Return the [x, y] coordinate for the center point of the cell that contains the specified text.  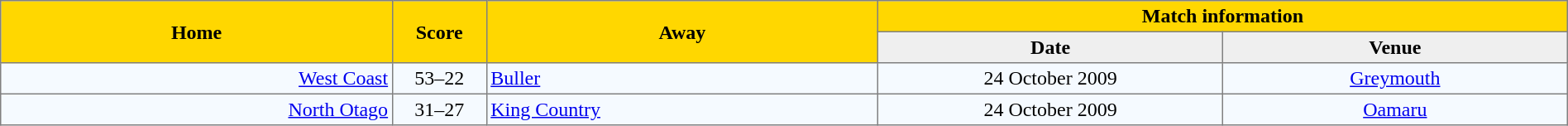
Venue [1394, 47]
Date [1050, 47]
Greymouth [1394, 79]
31–27 [439, 109]
Away [682, 31]
West Coast [197, 79]
Oamaru [1394, 109]
Home [197, 31]
King Country [682, 109]
Score [439, 31]
North Otago [197, 109]
53–22 [439, 79]
Match information [1223, 17]
Buller [682, 79]
